Return (x, y) of the center of cell containing provided text 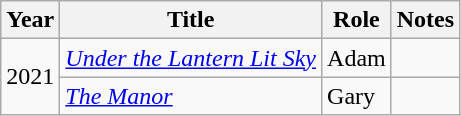
Notes (425, 20)
Role (357, 20)
The Manor (191, 96)
Year (30, 20)
Title (191, 20)
Adam (357, 58)
Gary (357, 96)
Under the Lantern Lit Sky (191, 58)
2021 (30, 77)
